Extract the [x, y] coordinate from the center of the cell holding the provided text.  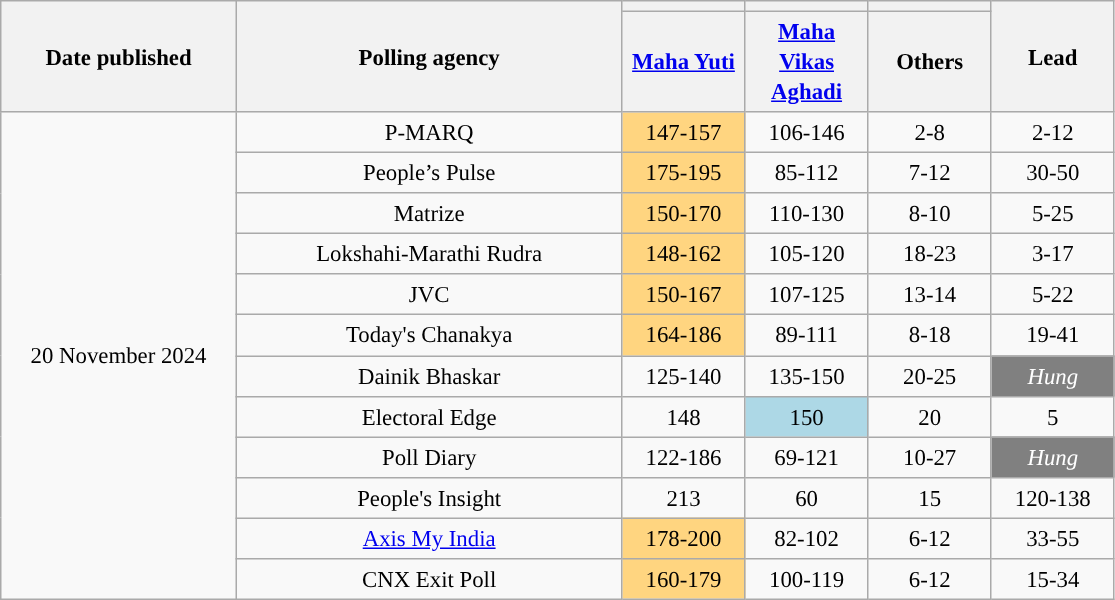
Maha Yuti [684, 62]
10-27 [930, 458]
178-200 [684, 538]
5-25 [1052, 214]
Lokshahi-Marathi Rudra [429, 254]
Poll Diary [429, 458]
107-125 [806, 294]
18-23 [930, 254]
5-22 [1052, 294]
100-119 [806, 580]
125-140 [684, 376]
89-111 [806, 336]
CNX Exit Poll [429, 580]
Others [930, 62]
148 [684, 416]
JVC [429, 294]
147-157 [684, 132]
20 [930, 416]
150-170 [684, 214]
20-25 [930, 376]
8-18 [930, 336]
150 [806, 416]
60 [806, 498]
82-102 [806, 538]
Axis My India [429, 538]
122-186 [684, 458]
2-8 [930, 132]
Date published [119, 56]
Electoral Edge [429, 416]
120-138 [1052, 498]
110-130 [806, 214]
33-55 [1052, 538]
135-150 [806, 376]
148-162 [684, 254]
Lead [1052, 56]
175-195 [684, 174]
85-112 [806, 174]
30-50 [1052, 174]
160-179 [684, 580]
69-121 [806, 458]
150-167 [684, 294]
5 [1052, 416]
3-17 [1052, 254]
P-MARQ [429, 132]
8-10 [930, 214]
20 November 2024 [119, 356]
164-186 [684, 336]
15 [930, 498]
Matrize [429, 214]
13-14 [930, 294]
Today's Chanakya [429, 336]
105-120 [806, 254]
People's Insight [429, 498]
106-146 [806, 132]
19-41 [1052, 336]
Maha Vikas Aghadi [806, 62]
7-12 [930, 174]
2-12 [1052, 132]
213 [684, 498]
Polling agency [429, 56]
People’s Pulse [429, 174]
Dainik Bhaskar [429, 376]
15-34 [1052, 580]
